Find where the given text appears and provide that cell's center as [x, y] coordinate. 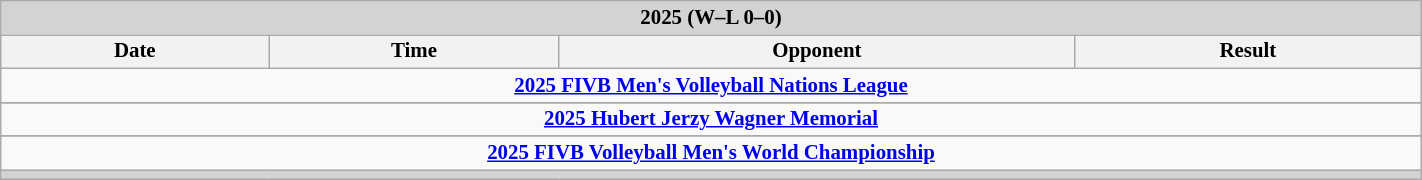
2025 (W–L 0–0) [711, 18]
2025 Hubert Jerzy Wagner Memorial [711, 119]
Opponent [816, 51]
Result [1248, 51]
2025 FIVB Men's Volleyball Nations League [711, 85]
Time [414, 51]
Date [135, 51]
2025 FIVB Volleyball Men's World Championship [711, 153]
